Identify which cell holds the provided text, then report its (x, y) central coordinate. 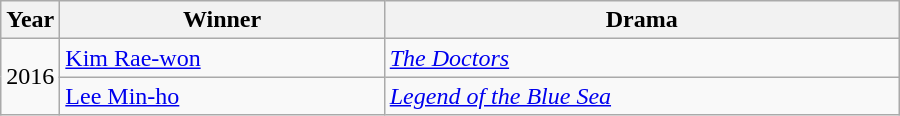
Year (30, 20)
Kim Rae-won (222, 58)
Legend of the Blue Sea (642, 96)
Lee Min-ho (222, 96)
Drama (642, 20)
Winner (222, 20)
2016 (30, 77)
The Doctors (642, 58)
